From the cell containing the given text, extract its center point as [X, Y] coordinate. 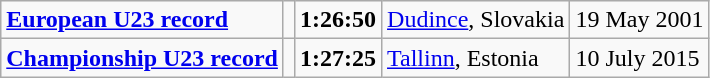
19 May 2001 [640, 20]
European U23 record [142, 20]
10 July 2015 [640, 58]
Dudince, Slovakia [476, 20]
1:26:50 [338, 20]
1:27:25 [338, 58]
Championship U23 record [142, 58]
Tallinn, Estonia [476, 58]
